Determine the [x, y] coordinate at the center of the cell enclosing the given text.  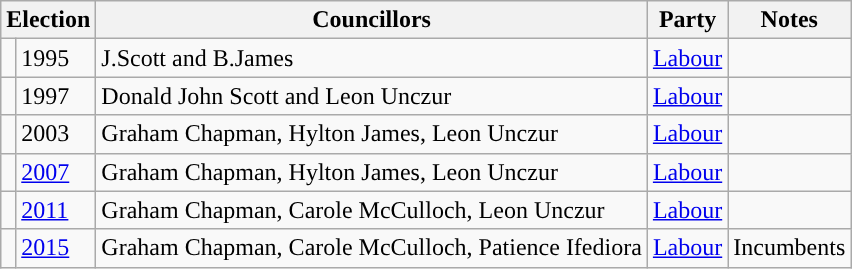
Notes [790, 20]
1995 [56, 58]
2003 [56, 134]
Graham Chapman, Carole McCulloch, Patience Ifediora [372, 248]
2011 [56, 210]
2015 [56, 248]
Councillors [372, 20]
Incumbents [790, 248]
Graham Chapman, Carole McCulloch, Leon Unczur [372, 210]
1997 [56, 96]
Donald John Scott and Leon Unczur [372, 96]
J.Scott and B.James [372, 58]
2007 [56, 172]
Party [687, 20]
Election [48, 20]
